Find where the given text appears and provide that cell's center as (x, y) coordinate. 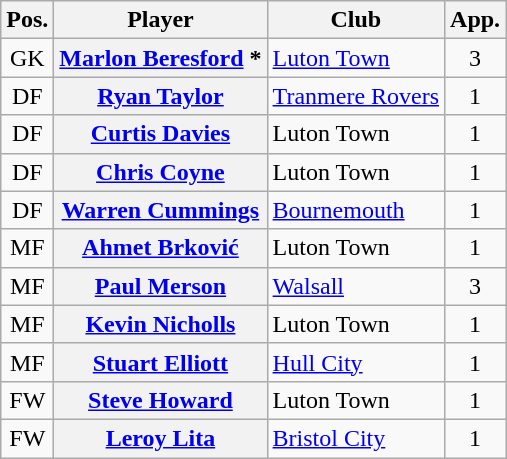
Stuart Elliott (160, 362)
App. (476, 20)
Chris Coyne (160, 172)
Leroy Lita (160, 438)
Curtis Davies (160, 134)
Hull City (356, 362)
Bournemouth (356, 210)
Kevin Nicholls (160, 324)
Club (356, 20)
Marlon Beresford * (160, 58)
Warren Cummings (160, 210)
Paul Merson (160, 286)
Steve Howard (160, 400)
Walsall (356, 286)
Pos. (28, 20)
Bristol City (356, 438)
Tranmere Rovers (356, 96)
Ryan Taylor (160, 96)
GK (28, 58)
Ahmet Brković (160, 248)
Player (160, 20)
